Search for the cell housing the specified text and yield its [x, y] center coordinate. 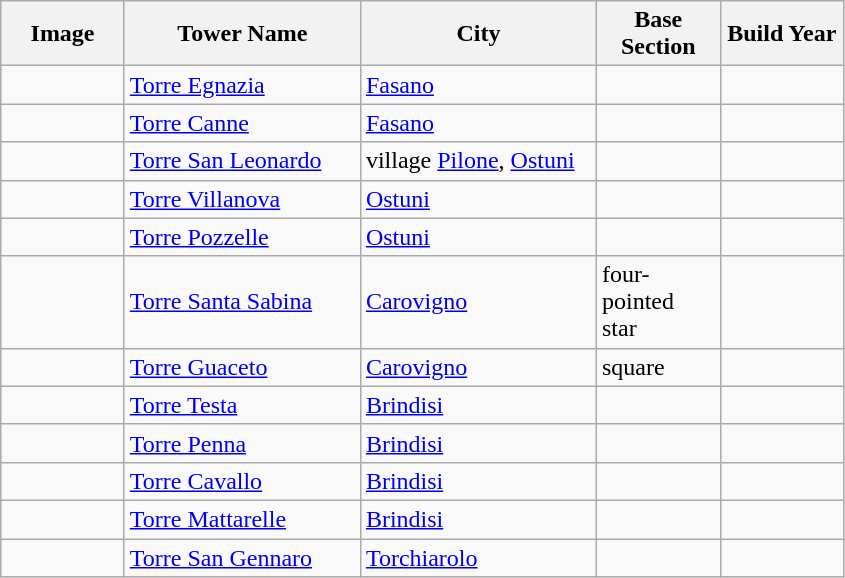
Tower Name [242, 34]
village Pilone, Ostuni [478, 161]
Torchiarolo [478, 557]
four-pointed star [658, 302]
Torre Mattarelle [242, 519]
Torre Villanova [242, 199]
Torre Santa Sabina [242, 302]
Image [63, 34]
Torre San Gennaro [242, 557]
square [658, 367]
Torre Testa [242, 405]
Torre Penna [242, 443]
Torre Canne [242, 123]
City [478, 34]
Base Section [658, 34]
Torre Pozzelle [242, 237]
Torre San Leonardo [242, 161]
Torre Egnazia [242, 85]
Torre Guaceto [242, 367]
Build Year [782, 34]
Torre Cavallo [242, 481]
